Detect which cell encompasses the target text, then output its (X, Y) center coordinate. 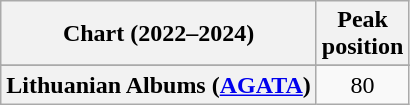
80 (362, 85)
Peakposition (362, 34)
Lithuanian Albums (AGATA) (159, 85)
Chart (2022–2024) (159, 34)
